Provide the [x, y] coordinate of the cell's center where the given text is located.  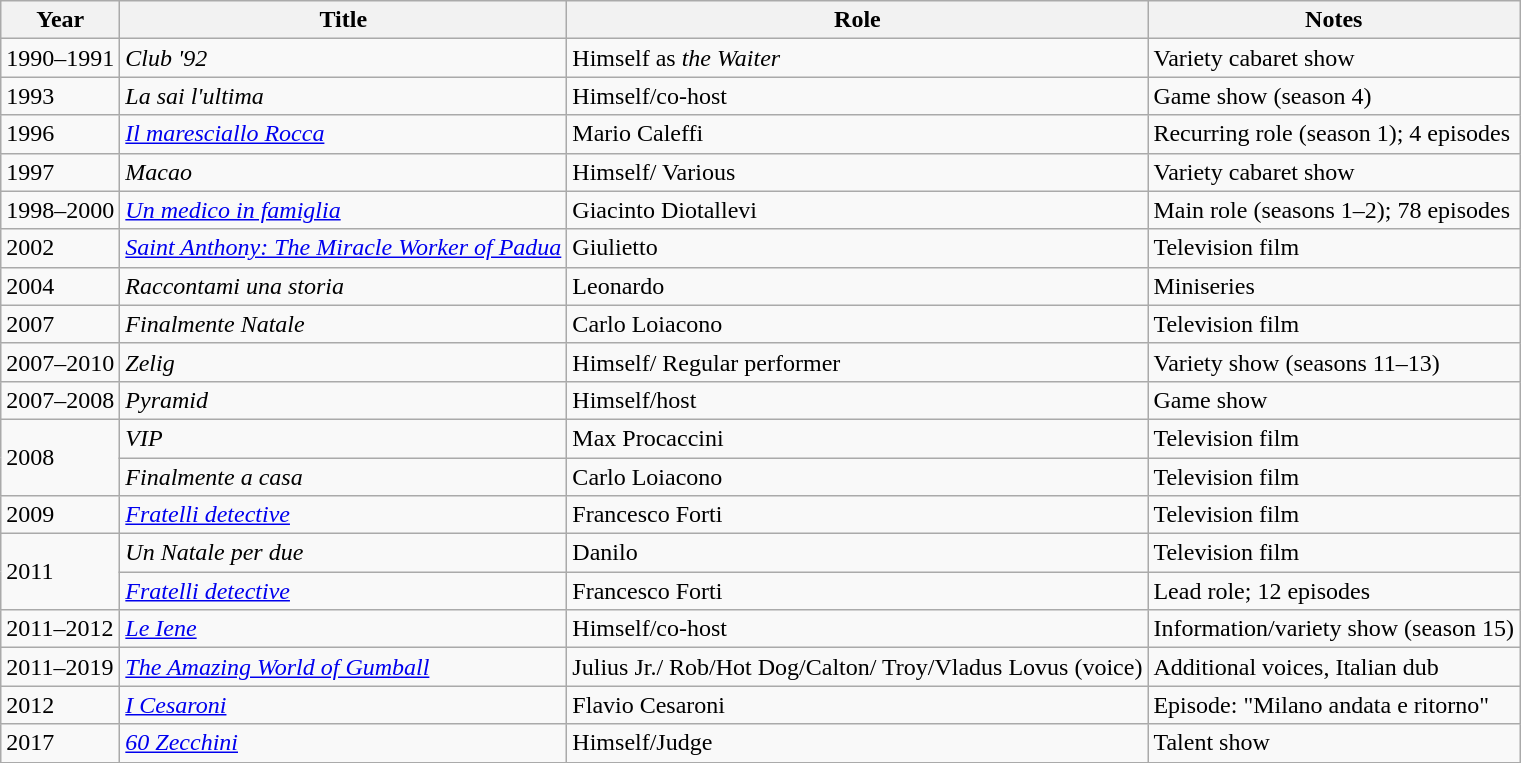
Danilo [858, 553]
Le Iene [344, 629]
Leonardo [858, 286]
2008 [60, 457]
Title [344, 20]
Himself/host [858, 400]
Year [60, 20]
Lead role; 12 episodes [1334, 591]
2012 [60, 705]
Miniseries [1334, 286]
2007–2010 [60, 362]
Saint Anthony: The Miracle Worker of Padua [344, 248]
1998–2000 [60, 210]
2011–2019 [60, 667]
Recurring role (season 1); 4 episodes [1334, 134]
1997 [60, 172]
Un medico in famiglia [344, 210]
2007 [60, 324]
Finalmente Natale [344, 324]
Mario Caleffi [858, 134]
Himself/ Regular performer [858, 362]
Giacinto Diotallevi [858, 210]
Il maresciallo Rocca [344, 134]
1993 [60, 96]
60 Zecchini [344, 743]
Game show [1334, 400]
La sai l'ultima [344, 96]
VIP [344, 438]
2011–2012 [60, 629]
1996 [60, 134]
Talent show [1334, 743]
Role [858, 20]
Finalmente a casa [344, 477]
2009 [60, 515]
Julius Jr./ Rob/Hot Dog/Calton/ Troy/Vladus Lovus (voice) [858, 667]
Additional voices, Italian dub [1334, 667]
Max Procaccini [858, 438]
2007–2008 [60, 400]
Macao [344, 172]
2017 [60, 743]
The Amazing World of Gumball [344, 667]
Flavio Cesaroni [858, 705]
Himself/ Various [858, 172]
2002 [60, 248]
2004 [60, 286]
Pyramid [344, 400]
Himself as the Waiter [858, 58]
Himself/Judge [858, 743]
Game show (season 4) [1334, 96]
Variety show (seasons 11–13) [1334, 362]
Information/variety show (season 15) [1334, 629]
Un Natale per due [344, 553]
Club '92 [344, 58]
Zelig [344, 362]
I Cesaroni [344, 705]
Giulietto [858, 248]
Notes [1334, 20]
Episode: "Milano andata e ritorno" [1334, 705]
2011 [60, 572]
Raccontami una storia [344, 286]
Main role (seasons 1–2); 78 episodes [1334, 210]
1990–1991 [60, 58]
